Locate the cell with the specified text and output its (X, Y) center coordinate. 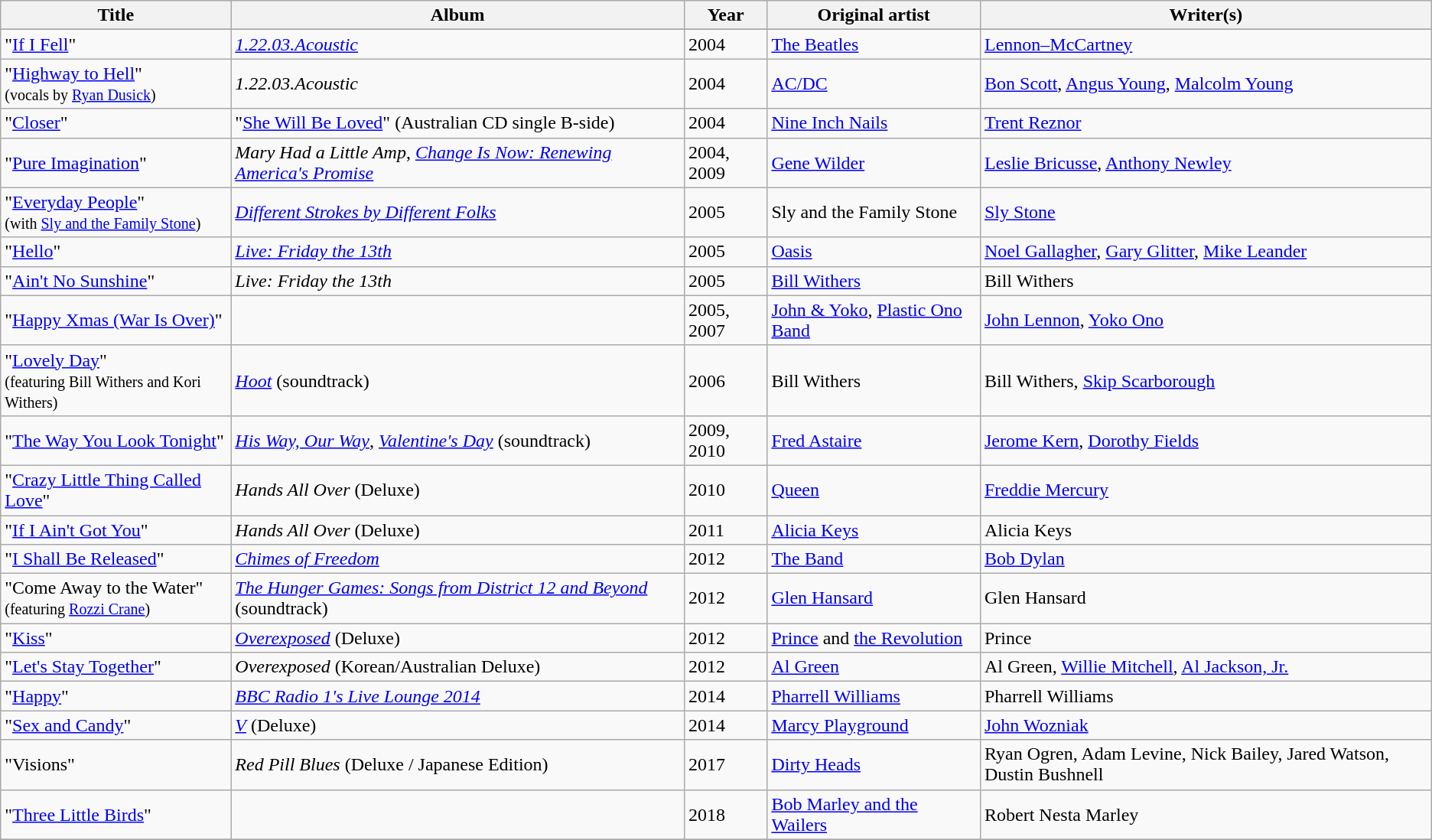
2004, 2009 (725, 162)
"Highway to Hell" (vocals by Ryan Dusick) (116, 84)
AC/DC (874, 84)
2011 (725, 530)
Queen (874, 490)
"Pure Imagination" (116, 162)
V (Deluxe) (457, 725)
Leslie Bricusse, Anthony Newley (1206, 162)
Prince and the Revolution (874, 638)
Bill Withers, Skip Scarborough (1206, 380)
Hoot (soundtrack) (457, 380)
Album (457, 15)
"I Shall Be Released" (116, 559)
2010 (725, 490)
Bon Scott, Angus Young, Malcolm Young (1206, 84)
Ryan Ogren, Adam Levine, Nick Bailey, Jared Watson, Dustin Bushnell (1206, 765)
Chimes of Freedom (457, 559)
"Sex and Candy" (116, 725)
"Visions" (116, 765)
"She Will Be Loved" (Australian CD single B-side) (457, 123)
"Kiss" (116, 638)
Red Pill Blues (Deluxe / Japanese Edition) (457, 765)
"Let's Stay Together" (116, 667)
Trent Reznor (1206, 123)
The Hunger Games: Songs from District 12 and Beyond (soundtrack) (457, 598)
Nine Inch Nails (874, 123)
2017 (725, 765)
"Hello" (116, 252)
"Crazy Little Thing Called Love" (116, 490)
Mary Had a Little Amp, Change Is Now: Renewing America's Promise (457, 162)
Title (116, 15)
Original artist (874, 15)
Bob Dylan (1206, 559)
Sly and the Family Stone (874, 213)
Different Strokes by Different Folks (457, 213)
2006 (725, 380)
Al Green, Willie Mitchell, Al Jackson, Jr. (1206, 667)
Noel Gallagher, Gary Glitter, Mike Leander (1206, 252)
"If I Fell" (116, 44)
John & Yoko, Plastic Ono Band (874, 320)
Freddie Mercury (1206, 490)
Overexposed (Korean/Australian Deluxe) (457, 667)
Sly Stone (1206, 213)
Dirty Heads (874, 765)
The Band (874, 559)
The Beatles (874, 44)
Bob Marley and the Wailers (874, 814)
Marcy Playground (874, 725)
2005,2007 (725, 320)
Al Green (874, 667)
"Happy Xmas (War Is Over)" (116, 320)
"If I Ain't Got You" (116, 530)
Prince (1206, 638)
Oasis (874, 252)
2009, 2010 (725, 441)
Robert Nesta Marley (1206, 814)
John Lennon, Yoko Ono (1206, 320)
Gene Wilder (874, 162)
"Three Little Birds" (116, 814)
Overexposed (Deluxe) (457, 638)
Lennon–McCartney (1206, 44)
"Ain't No Sunshine" (116, 281)
BBC Radio 1's Live Lounge 2014 (457, 696)
"Closer" (116, 123)
2018 (725, 814)
John Wozniak (1206, 725)
"Happy" (116, 696)
"The Way You Look Tonight" (116, 441)
"Everyday People" (with Sly and the Family Stone) (116, 213)
"Come Away to the Water" (featuring Rozzi Crane) (116, 598)
Jerome Kern, Dorothy Fields (1206, 441)
Writer(s) (1206, 15)
His Way, Our Way, Valentine's Day (soundtrack) (457, 441)
Fred Astaire (874, 441)
"Lovely Day" (featuring Bill Withers and Kori Withers) (116, 380)
Year (725, 15)
